Return (x, y) of the center of cell containing provided text 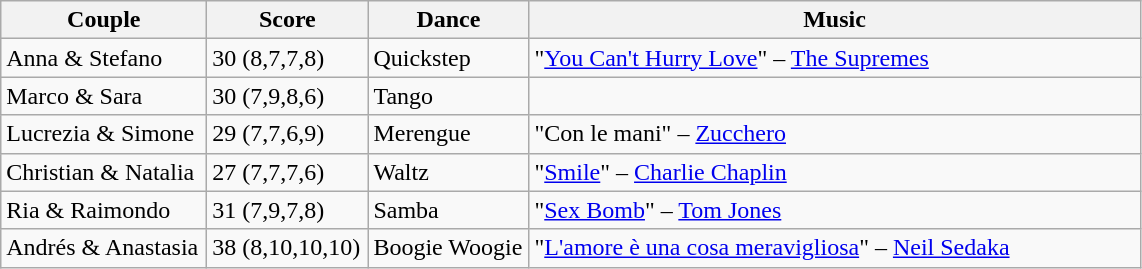
Tango (448, 96)
Christian & Natalia (104, 172)
Music (834, 20)
Samba (448, 210)
Boogie Woogie (448, 248)
38 (8,10,10,10) (288, 248)
Merengue (448, 134)
Dance (448, 20)
30 (8,7,7,8) (288, 58)
29 (7,7,6,9) (288, 134)
Quickstep (448, 58)
Ria & Raimondo (104, 210)
27 (7,7,7,6) (288, 172)
Marco & Sara (104, 96)
Score (288, 20)
30 (7,9,8,6) (288, 96)
31 (7,9,7,8) (288, 210)
Anna & Stefano (104, 58)
"You Can't Hurry Love" – The Supremes (834, 58)
"Sex Bomb" – Tom Jones (834, 210)
"Smile" – Charlie Chaplin (834, 172)
Andrés & Anastasia (104, 248)
"Con le mani" – Zucchero (834, 134)
Couple (104, 20)
Lucrezia & Simone (104, 134)
Waltz (448, 172)
"L'amore è una cosa meravigliosa" – Neil Sedaka (834, 248)
